From the cell containing the given text, extract its center point as (X, Y) coordinate. 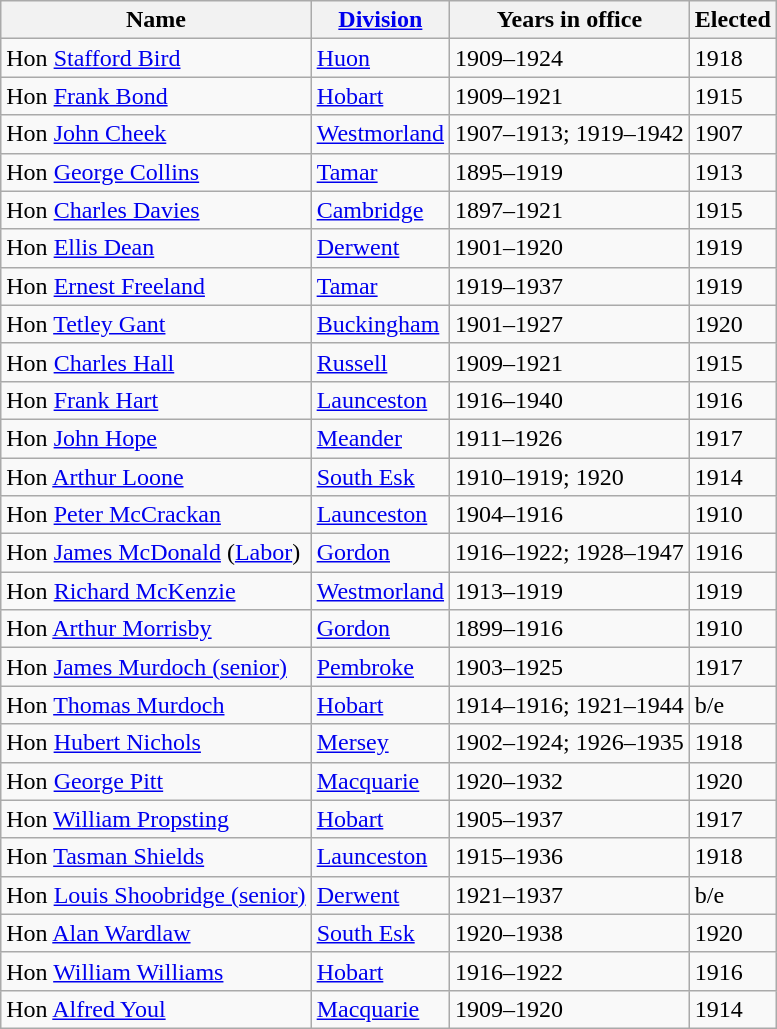
1914–1916; 1921–1944 (570, 705)
Russell (380, 362)
Hon Frank Bond (156, 96)
Hon James Murdoch (senior) (156, 667)
Hon James McDonald (Labor) (156, 553)
Hon William Propsting (156, 819)
1921–1937 (570, 895)
1910–1919; 1920 (570, 477)
1905–1937 (570, 819)
1897–1921 (570, 210)
1915–1936 (570, 857)
1907 (732, 134)
1916–1940 (570, 400)
Hon Peter McCrackan (156, 515)
Meander (380, 438)
1920–1938 (570, 933)
Hon Alan Wardlaw (156, 933)
Mersey (380, 743)
Huon (380, 58)
1919–1937 (570, 286)
Years in office (570, 20)
Cambridge (380, 210)
Hon Thomas Murdoch (156, 705)
1901–1927 (570, 324)
1895–1919 (570, 172)
Hon Arthur Loone (156, 477)
Elected (732, 20)
1909–1920 (570, 1009)
Hon John Cheek (156, 134)
Hon Charles Davies (156, 210)
Hon Alfred Youl (156, 1009)
Hon Tetley Gant (156, 324)
Hon Ernest Freeland (156, 286)
1902–1924; 1926–1935 (570, 743)
Hon Louis Shoobridge (senior) (156, 895)
1916–1922; 1928–1947 (570, 553)
1913 (732, 172)
Hon George Collins (156, 172)
Buckingham (380, 324)
Hon Hubert Nichols (156, 743)
Hon Stafford Bird (156, 58)
Pembroke (380, 667)
Hon Arthur Morrisby (156, 629)
Hon Frank Hart (156, 400)
Hon William Williams (156, 971)
1907–1913; 1919–1942 (570, 134)
Hon Richard McKenzie (156, 591)
Hon John Hope (156, 438)
Name (156, 20)
1916–1922 (570, 971)
Division (380, 20)
Hon Charles Hall (156, 362)
Hon George Pitt (156, 781)
1899–1916 (570, 629)
1909–1924 (570, 58)
Hon Ellis Dean (156, 248)
1903–1925 (570, 667)
Hon Tasman Shields (156, 857)
1904–1916 (570, 515)
1913–1919 (570, 591)
1901–1920 (570, 248)
1920–1932 (570, 781)
1911–1926 (570, 438)
